Find where the given text appears and provide that cell's center as (x, y) coordinate. 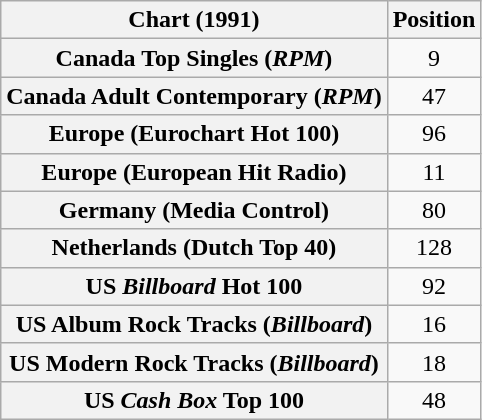
128 (434, 248)
9 (434, 58)
47 (434, 96)
US Modern Rock Tracks (Billboard) (194, 362)
Chart (1991) (194, 20)
Europe (European Hit Radio) (194, 172)
Netherlands (Dutch Top 40) (194, 248)
96 (434, 134)
Germany (Media Control) (194, 210)
Canada Top Singles (RPM) (194, 58)
Position (434, 20)
48 (434, 400)
US Album Rock Tracks (Billboard) (194, 324)
92 (434, 286)
18 (434, 362)
16 (434, 324)
US Cash Box Top 100 (194, 400)
US Billboard Hot 100 (194, 286)
Canada Adult Contemporary (RPM) (194, 96)
Europe (Eurochart Hot 100) (194, 134)
80 (434, 210)
11 (434, 172)
